Detect which cell encompasses the target text, then output its (x, y) center coordinate. 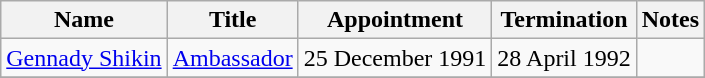
28 April 1992 (564, 58)
Title (232, 20)
Gennady Shikin (84, 58)
Name (84, 20)
Appointment (395, 20)
Ambassador (232, 58)
Notes (670, 20)
25 December 1991 (395, 58)
Termination (564, 20)
